Locate the cell with the specified text and output its [x, y] center coordinate. 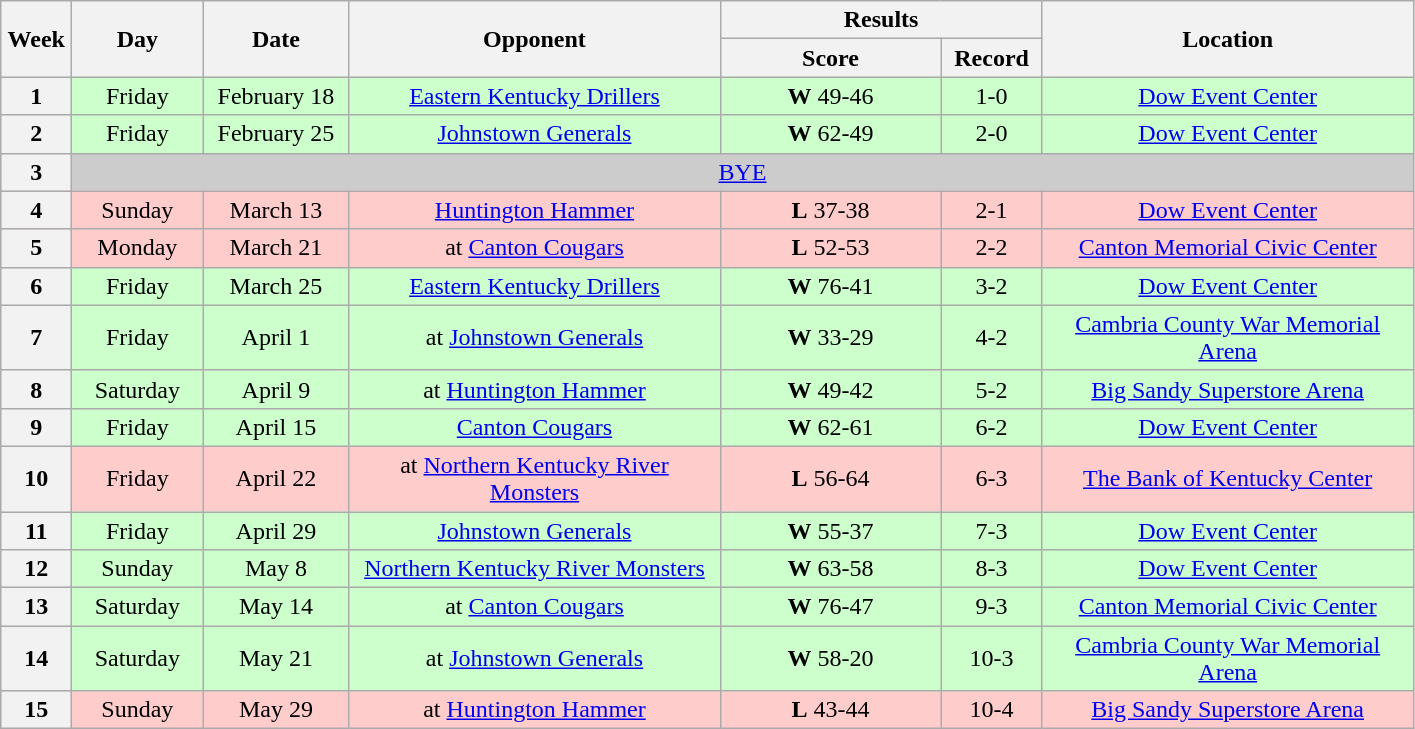
Score [830, 58]
April 9 [276, 389]
April 29 [276, 531]
W 76-47 [830, 607]
6 [36, 286]
7-3 [992, 531]
April 22 [276, 478]
2-1 [992, 210]
May 21 [276, 658]
6-2 [992, 427]
April 15 [276, 427]
W 63-58 [830, 569]
3-2 [992, 286]
W 33-29 [830, 338]
L 52-53 [830, 248]
Location [1228, 39]
May 14 [276, 607]
6-3 [992, 478]
April 1 [276, 338]
Week [36, 39]
1-0 [992, 96]
May 29 [276, 710]
10 [36, 478]
2-0 [992, 134]
5 [36, 248]
4-2 [992, 338]
L 37-38 [830, 210]
5-2 [992, 389]
W 76-41 [830, 286]
W 58-20 [830, 658]
8 [36, 389]
9-3 [992, 607]
February 18 [276, 96]
12 [36, 569]
L 56-64 [830, 478]
4 [36, 210]
11 [36, 531]
Record [992, 58]
10-4 [992, 710]
2-2 [992, 248]
Day [138, 39]
March 25 [276, 286]
10-3 [992, 658]
9 [36, 427]
W 49-42 [830, 389]
W 49-46 [830, 96]
at Northern Kentucky River Monsters [534, 478]
March 21 [276, 248]
7 [36, 338]
March 13 [276, 210]
Northern Kentucky River Monsters [534, 569]
8-3 [992, 569]
W 62-61 [830, 427]
Opponent [534, 39]
Huntington Hammer [534, 210]
L 43-44 [830, 710]
W 62-49 [830, 134]
Canton Cougars [534, 427]
W 55-37 [830, 531]
14 [36, 658]
2 [36, 134]
1 [36, 96]
Date [276, 39]
The Bank of Kentucky Center [1228, 478]
February 25 [276, 134]
3 [36, 172]
13 [36, 607]
Results [881, 20]
May 8 [276, 569]
BYE [742, 172]
15 [36, 710]
Monday [138, 248]
